Scan for the cell matching the given text and deliver its (X, Y) coordinate at center. 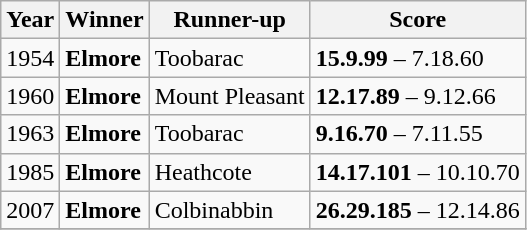
1954 (30, 58)
Heathcote (230, 172)
15.9.99 – 7.18.60 (418, 58)
1963 (30, 134)
1960 (30, 96)
Year (30, 20)
2007 (30, 210)
Runner-up (230, 20)
Winner (104, 20)
12.17.89 – 9.12.66 (418, 96)
26.29.185 – 12.14.86 (418, 210)
14.17.101 – 10.10.70 (418, 172)
Colbinabbin (230, 210)
1985 (30, 172)
Score (418, 20)
Mount Pleasant (230, 96)
9.16.70 – 7.11.55 (418, 134)
